Output the [x, y] coordinate of the center of the cell containing the given text.  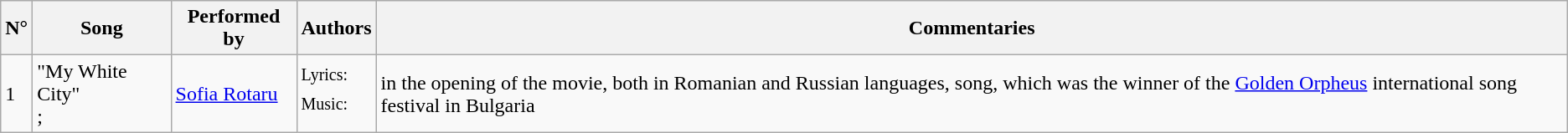
"My White City"; [102, 94]
Commentaries [972, 28]
N° [17, 28]
1 [17, 94]
Sofia Rotaru [234, 94]
Performed by [234, 28]
Authors [337, 28]
Song [102, 28]
Lyrics: Music: [337, 94]
